For the text-containing cell, return its midpoint in [X, Y] coordinate format. 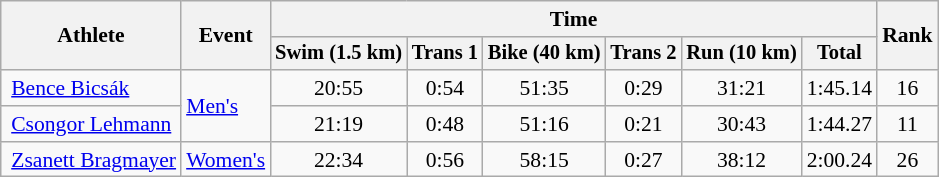
Csongor Lehmann [91, 124]
Trans 1 [445, 54]
Rank [908, 36]
20:55 [338, 88]
Total [840, 54]
0:48 [445, 124]
0:29 [643, 88]
1:45.14 [840, 88]
Time [574, 19]
11 [908, 124]
51:35 [544, 88]
Event [226, 36]
21:19 [338, 124]
0:54 [445, 88]
Run (10 km) [741, 54]
1:44.27 [840, 124]
16 [908, 88]
Men's [226, 106]
Swim (1.5 km) [338, 54]
31:21 [741, 88]
Trans 2 [643, 54]
51:16 [544, 124]
Bence Bicsák [91, 88]
Athlete [91, 36]
0:21 [643, 124]
Bike (40 km) [544, 54]
30:43 [741, 124]
